Pinpoint the cell where the given text exists, returning its (x, y) midpoint coordinate. 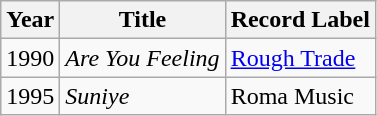
1990 (30, 58)
Rough Trade (300, 58)
Record Label (300, 20)
Roma Music (300, 96)
Are You Feeling (142, 58)
1995 (30, 96)
Year (30, 20)
Suniye (142, 96)
Title (142, 20)
